Locate the cell with the specified text and output its [x, y] center coordinate. 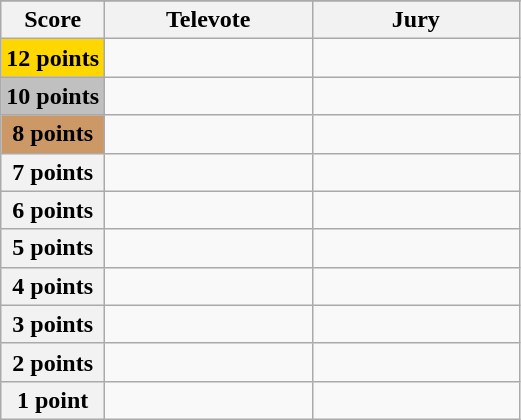
8 points [53, 134]
4 points [53, 286]
7 points [53, 172]
3 points [53, 324]
10 points [53, 96]
1 point [53, 400]
2 points [53, 362]
Score [53, 20]
5 points [53, 248]
12 points [53, 58]
Televote [209, 20]
6 points [53, 210]
Jury [416, 20]
